Search for the cell housing the specified text and yield its (X, Y) center coordinate. 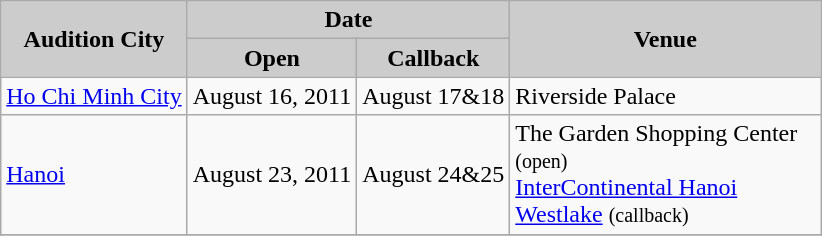
Hanoi (94, 174)
August 17&18 (434, 96)
Date (348, 20)
Audition City (94, 39)
Venue (666, 39)
August 16, 2011 (272, 96)
Open (272, 58)
Callback (434, 58)
Ho Chi Minh City (94, 96)
August 23, 2011 (272, 174)
August 24&25 (434, 174)
Riverside Palace (666, 96)
The Garden Shopping Center (open)InterContinental Hanoi Westlake (callback) (666, 174)
